Return (x, y) of the center of cell containing provided text 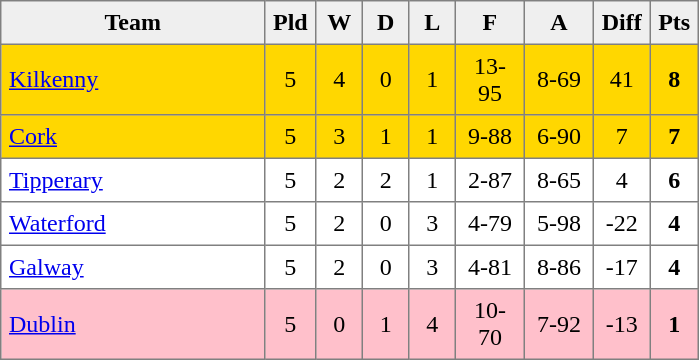
-17 (621, 267)
13-95 (490, 79)
8-69 (558, 79)
Tipperary (133, 180)
Team (133, 23)
Kilkenny (133, 79)
4-79 (490, 224)
10-70 (490, 324)
A (558, 23)
Dublin (133, 324)
Pts (674, 23)
41 (621, 79)
6-90 (558, 137)
Cork (133, 137)
8-65 (558, 180)
D (385, 23)
-13 (621, 324)
9-88 (490, 137)
Diff (621, 23)
6 (674, 180)
-22 (621, 224)
5-98 (558, 224)
W (339, 23)
4-81 (490, 267)
Waterford (133, 224)
7-92 (558, 324)
8-86 (558, 267)
2-87 (490, 180)
Pld (290, 23)
Galway (133, 267)
L (432, 23)
F (490, 23)
8 (674, 79)
